Detect which cell encompasses the target text, then output its [x, y] center coordinate. 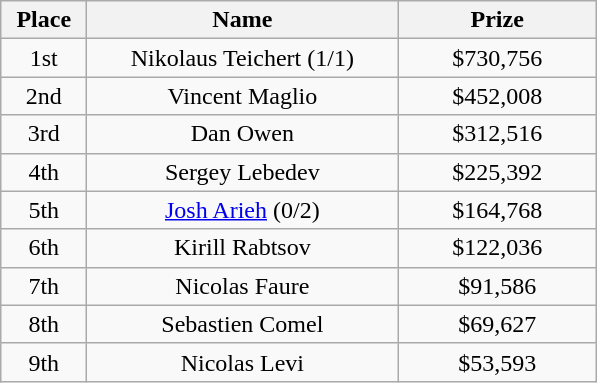
$164,768 [498, 210]
Vincent Maglio [242, 96]
$730,756 [498, 58]
1st [44, 58]
8th [44, 324]
Place [44, 20]
$69,627 [498, 324]
2nd [44, 96]
$53,593 [498, 362]
Prize [498, 20]
$122,036 [498, 248]
Sergey Lebedev [242, 172]
Josh Arieh (0/2) [242, 210]
$91,586 [498, 286]
$312,516 [498, 134]
5th [44, 210]
Kirill Rabtsov [242, 248]
4th [44, 172]
3rd [44, 134]
Dan Owen [242, 134]
9th [44, 362]
7th [44, 286]
$225,392 [498, 172]
Name [242, 20]
Nikolaus Teichert (1/1) [242, 58]
6th [44, 248]
Nicolas Faure [242, 286]
$452,008 [498, 96]
Sebastien Comel [242, 324]
Nicolas Levi [242, 362]
